For the text-containing cell, return its midpoint in [X, Y] coordinate format. 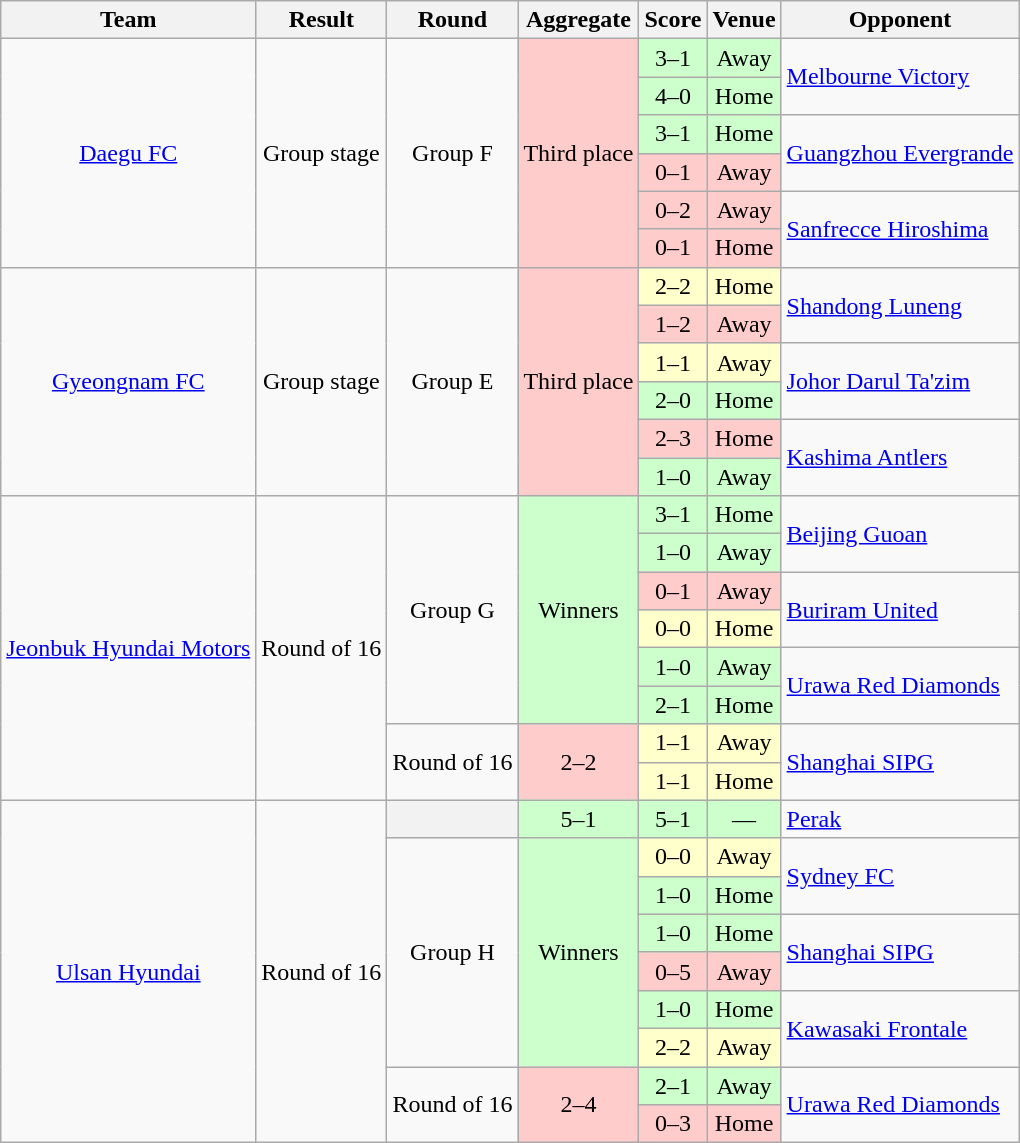
Group E [452, 381]
Beijing Guoan [900, 534]
Group F [452, 153]
2–3 [673, 438]
Johor Darul Ta'zim [900, 381]
2–0 [673, 400]
0–5 [673, 971]
Perak [900, 819]
Aggregate [578, 20]
4–0 [673, 96]
2–4 [578, 1104]
— [744, 819]
Opponent [900, 20]
Ulsan Hyundai [128, 972]
Melbourne Victory [900, 77]
1–2 [673, 324]
Kashima Antlers [900, 457]
0–3 [673, 1124]
Daegu FC [128, 153]
Sanfrecce Hiroshima [900, 229]
0–2 [673, 210]
Buriram United [900, 610]
Jeonbuk Hyundai Motors [128, 648]
Round [452, 20]
Gyeongnam FC [128, 381]
Result [322, 20]
Guangzhou Evergrande [900, 153]
Kawasaki Frontale [900, 1028]
Score [673, 20]
Sydney FC [900, 876]
Venue [744, 20]
Group H [452, 952]
Team [128, 20]
Shandong Luneng [900, 305]
Group G [452, 610]
